Search for the cell housing the specified text and yield its [X, Y] center coordinate. 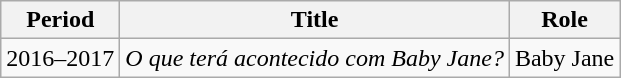
Role [564, 20]
Baby Jane [564, 58]
O que terá acontecido com Baby Jane? [315, 58]
Title [315, 20]
Period [60, 20]
2016–2017 [60, 58]
